Search for the cell housing the specified text and yield its [X, Y] center coordinate. 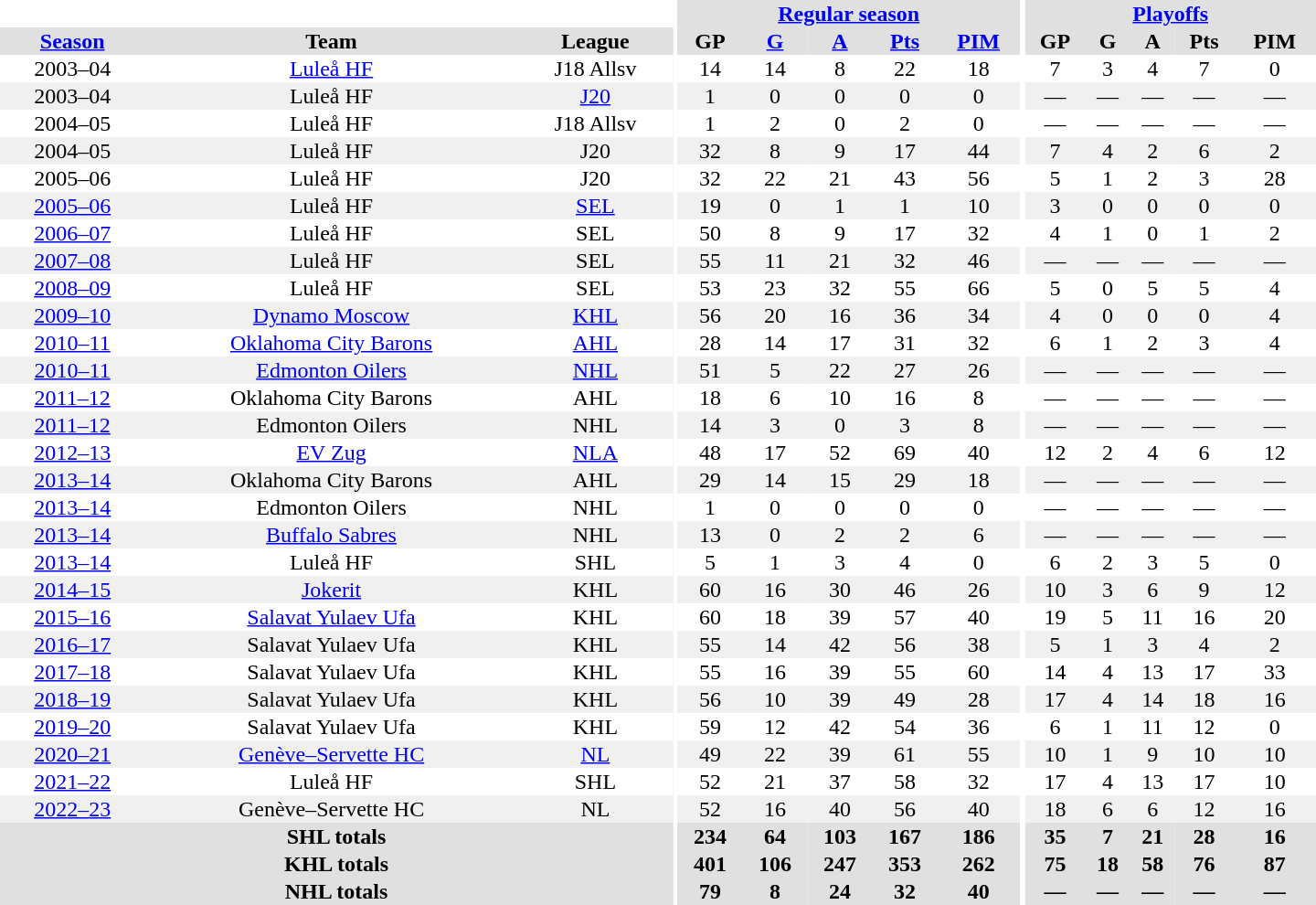
61 [905, 754]
234 [711, 836]
69 [905, 452]
Playoffs [1170, 14]
106 [775, 864]
2018–19 [72, 699]
353 [905, 864]
51 [711, 370]
2019–20 [72, 727]
50 [711, 233]
59 [711, 727]
2015–16 [72, 617]
76 [1205, 864]
35 [1055, 836]
44 [978, 151]
75 [1055, 864]
66 [978, 288]
247 [841, 864]
34 [978, 315]
23 [775, 288]
2007–08 [72, 261]
262 [978, 864]
27 [905, 370]
43 [905, 178]
87 [1274, 864]
186 [978, 836]
2009–10 [72, 315]
38 [978, 644]
2020–21 [72, 754]
24 [841, 891]
2021–22 [72, 782]
SHL totals [336, 836]
167 [905, 836]
NLA [596, 452]
15 [841, 480]
League [596, 41]
33 [1274, 672]
64 [775, 836]
2006–07 [72, 233]
79 [711, 891]
2017–18 [72, 672]
2022–23 [72, 809]
Dynamo Moscow [331, 315]
103 [841, 836]
30 [841, 590]
2012–13 [72, 452]
Team [331, 41]
31 [905, 343]
2014–15 [72, 590]
Buffalo Sabres [331, 535]
37 [841, 782]
48 [711, 452]
401 [711, 864]
EV Zug [331, 452]
53 [711, 288]
Regular season [849, 14]
57 [905, 617]
NHL totals [336, 891]
54 [905, 727]
KHL totals [336, 864]
Season [72, 41]
Jokerit [331, 590]
2008–09 [72, 288]
2016–17 [72, 644]
